Output the [x, y] coordinate of the center of the cell containing the given text.  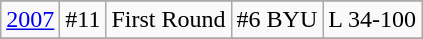
L 34-100 [372, 20]
First Round [168, 20]
2007 [30, 20]
#11 [83, 20]
#6 BYU [277, 20]
